From the cell containing the given text, extract its center point as (X, Y) coordinate. 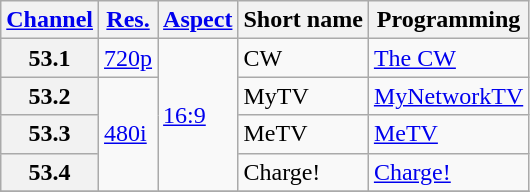
MyTV (303, 96)
53.2 (50, 96)
480i (128, 134)
720p (128, 58)
Res. (128, 20)
Short name (303, 20)
The CW (448, 58)
Programming (448, 20)
16:9 (198, 115)
53.1 (50, 58)
Aspect (198, 20)
CW (303, 58)
53.3 (50, 134)
53.4 (50, 172)
MyNetworkTV (448, 96)
Channel (50, 20)
